For the text-containing cell, return its midpoint in (x, y) coordinate format. 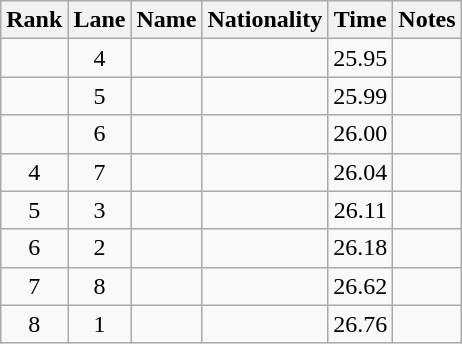
26.04 (360, 172)
Time (360, 20)
26.18 (360, 248)
25.99 (360, 96)
26.76 (360, 324)
2 (100, 248)
1 (100, 324)
Nationality (265, 20)
25.95 (360, 58)
Name (166, 20)
Notes (427, 20)
Lane (100, 20)
26.11 (360, 210)
26.00 (360, 134)
Rank (34, 20)
3 (100, 210)
26.62 (360, 286)
